From the cell containing the given text, extract its center point as (x, y) coordinate. 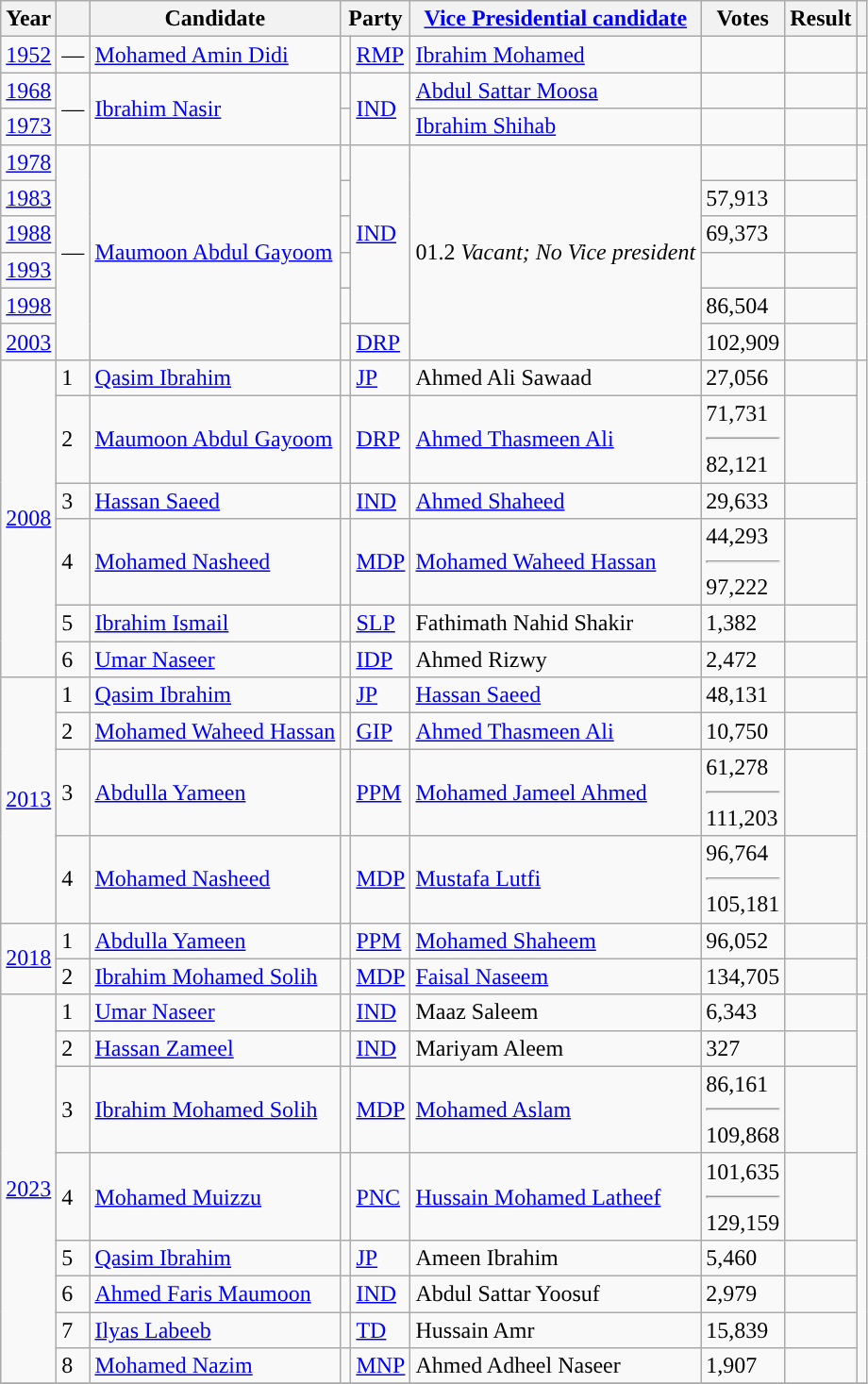
Ahmed Ali Sawaad (556, 377)
57,913 (743, 198)
96,052 (743, 941)
1988 (28, 234)
Mohamed Nazim (215, 1366)
71,731 82,121 (743, 439)
86,504 (743, 306)
Mohamed Shaheem (556, 941)
RMP (381, 55)
1983 (28, 198)
Ibrahim Shihab (556, 126)
2003 (28, 342)
PNC (381, 1196)
Party (376, 19)
86,161 109,868 (743, 1109)
Year (28, 19)
Hussain Amr (556, 1329)
Maaz Saleem (556, 1012)
Abdul Sattar Yoosuf (556, 1293)
2013 (28, 800)
Mohamed Jameel Ahmed (556, 792)
8 (74, 1366)
1952 (28, 55)
2008 (28, 518)
10,750 (743, 731)
IDP (381, 659)
44,293 97,222 (743, 562)
2,472 (743, 659)
Ahmed Faris Maumoon (215, 1293)
Ibrahim Nasir (215, 108)
96,764 105,181 (743, 879)
61,278 111,203 (743, 792)
Result (821, 19)
69,373 (743, 234)
6,343 (743, 1012)
Fathimath Nahid Shakir (556, 624)
Ibrahim Ismail (215, 624)
48,131 (743, 695)
TD (381, 1329)
Vice Presidential candidate (556, 19)
1993 (28, 270)
Hassan Zameel (215, 1048)
Ameen Ibrahim (556, 1258)
5,460 (743, 1258)
134,705 (743, 976)
Mariyam Aleem (556, 1048)
1968 (28, 91)
Ahmed Rizwy (556, 659)
1978 (28, 162)
Votes (743, 19)
1,907 (743, 1366)
MNP (381, 1366)
Ibrahim Mohamed (556, 55)
Mohamed Amin Didi (215, 55)
1973 (28, 126)
Abdul Sattar Moosa (556, 91)
27,056 (743, 377)
7 (74, 1329)
Ilyas Labeeb (215, 1329)
2023 (28, 1189)
Mustafa Lutfi (556, 879)
Ahmed Shaheed (556, 501)
SLP (381, 624)
327 (743, 1048)
15,839 (743, 1329)
Mohamed Aslam (556, 1109)
Candidate (215, 19)
Mohamed Muizzu (215, 1196)
1,382 (743, 624)
Ahmed Adheel Naseer (556, 1366)
2,979 (743, 1293)
GIP (381, 731)
2018 (28, 959)
1998 (28, 306)
Faisal Naseem (556, 976)
Hussain Mohamed Latheef (556, 1196)
29,633 (743, 501)
102,909 (743, 342)
01.2 Vacant; No Vice president (556, 252)
101,635 129,159 (743, 1196)
